For the text-containing cell, return its midpoint in (x, y) coordinate format. 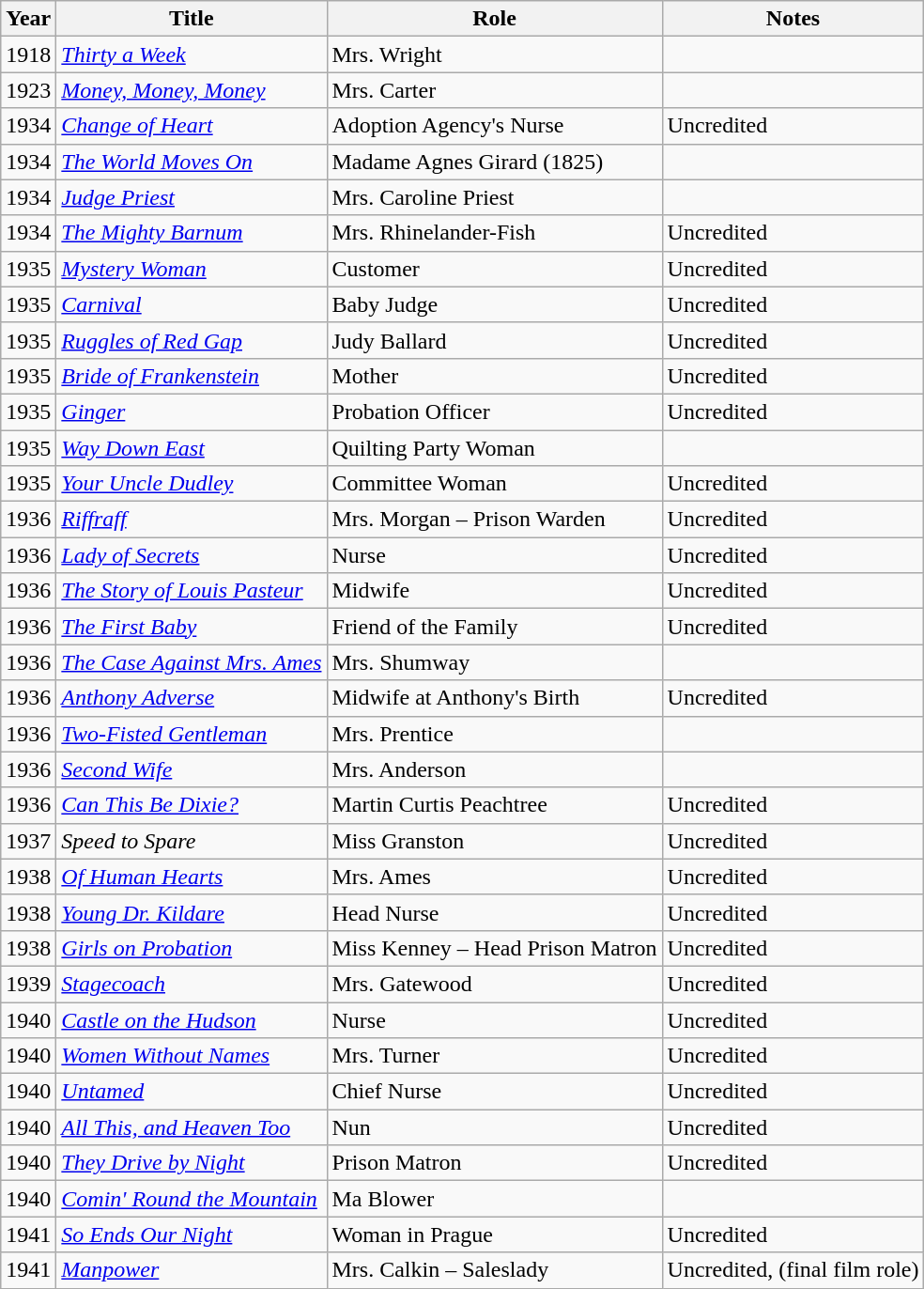
Mrs. Anderson (494, 769)
Customer (494, 269)
Carnival (192, 304)
Mrs. Prentice (494, 734)
1939 (28, 984)
Your Uncle Dudley (192, 484)
Ginger (192, 412)
Mrs. Wright (494, 54)
Mother (494, 376)
Stagecoach (192, 984)
1937 (28, 841)
Money, Money, Money (192, 90)
Notes (793, 19)
Women Without Names (192, 1056)
Chief Nurse (494, 1092)
Way Down East (192, 448)
Adoption Agency's Nurse (494, 126)
Quilting Party Woman (494, 448)
The First Baby (192, 627)
Woman in Prague (494, 1235)
All This, and Heaven Too (192, 1127)
Midwife (494, 591)
Riffraff (192, 520)
Uncredited, (final film role) (793, 1270)
Ma Blower (494, 1199)
Title (192, 19)
Second Wife (192, 769)
Judy Ballard (494, 340)
Mystery Woman (192, 269)
Castle on the Hudson (192, 1019)
Friend of the Family (494, 627)
The Mighty Barnum (192, 233)
Madame Agnes Girard (1825) (494, 162)
Role (494, 19)
Judge Priest (192, 197)
The Case Against Mrs. Ames (192, 662)
Nun (494, 1127)
Change of Heart (192, 126)
Young Dr. Kildare (192, 912)
Two-Fisted Gentleman (192, 734)
Mrs. Caroline Priest (494, 197)
Martin Curtis Peachtree (494, 805)
Untamed (192, 1092)
Mrs. Morgan – Prison Warden (494, 520)
1923 (28, 90)
Can This Be Dixie? (192, 805)
Midwife at Anthony's Birth (494, 698)
Lady of Secrets (192, 555)
Committee Woman (494, 484)
Speed to Spare (192, 841)
Mrs. Rhinelander-Fish (494, 233)
Baby Judge (494, 304)
Year (28, 19)
1918 (28, 54)
Mrs. Carter (494, 90)
Head Nurse (494, 912)
Comin' Round the Mountain (192, 1199)
Ruggles of Red Gap (192, 340)
Bride of Frankenstein (192, 376)
The Story of Louis Pasteur (192, 591)
Mrs. Shumway (494, 662)
Mrs. Gatewood (494, 984)
Mrs. Ames (494, 877)
Mrs. Turner (494, 1056)
They Drive by Night (192, 1163)
So Ends Our Night (192, 1235)
Mrs. Calkin – Saleslady (494, 1270)
Miss Granston (494, 841)
Girls on Probation (192, 948)
Prison Matron (494, 1163)
Manpower (192, 1270)
Probation Officer (494, 412)
Of Human Hearts (192, 877)
Thirty a Week (192, 54)
The World Moves On (192, 162)
Miss Kenney – Head Prison Matron (494, 948)
Anthony Adverse (192, 698)
